Scan for the cell matching the given text and deliver its [X, Y] coordinate at center. 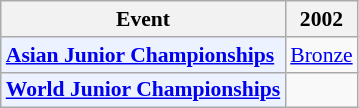
Bronze [321, 55]
Event [143, 19]
2002 [321, 19]
Asian Junior Championships [143, 55]
World Junior Championships [143, 90]
